Find where the given text appears and provide that cell's center as [x, y] coordinate. 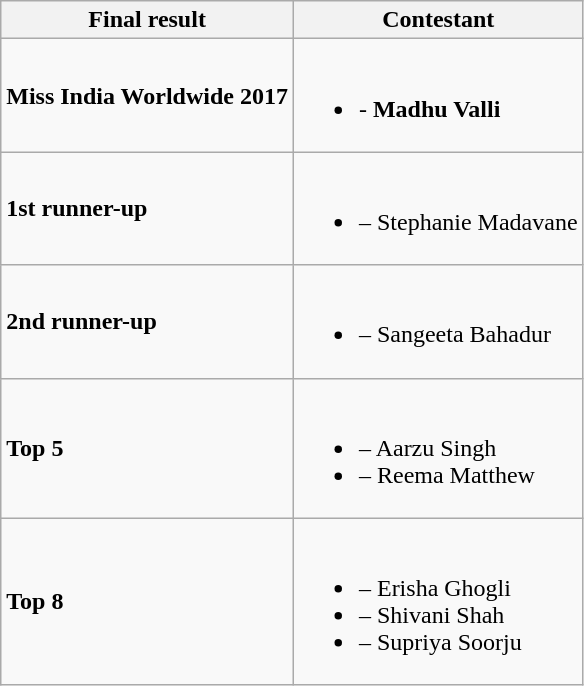
Miss India Worldwide 2017 [148, 96]
- Madhu Valli [438, 96]
– Aarzu Singh – Reema Matthew [438, 448]
Top 8 [148, 602]
– Sangeeta Bahadur [438, 322]
1st runner-up [148, 208]
Top 5 [148, 448]
– Erisha Ghogli – Shivani Shah – Supriya Soorju [438, 602]
– Stephanie Madavane [438, 208]
Final result [148, 20]
Contestant [438, 20]
2nd runner-up [148, 322]
